Extract the (x, y) coordinate from the center of the cell holding the provided text.  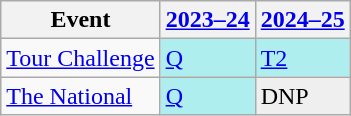
2023–24 (208, 20)
2024–25 (302, 20)
T2 (302, 58)
The National (80, 96)
DNP (302, 96)
Event (80, 20)
Tour Challenge (80, 58)
